Return the [x, y] coordinate for the center point of the cell that contains the specified text.  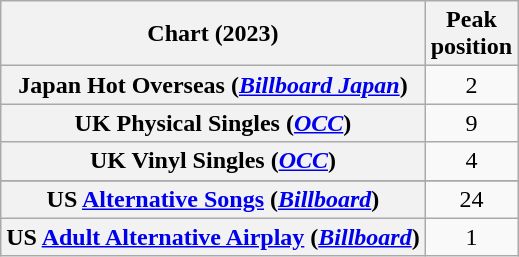
9 [471, 123]
1 [471, 237]
24 [471, 199]
US Adult Alternative Airplay (Billboard) [213, 237]
UK Physical Singles (OCC) [213, 123]
4 [471, 161]
Chart (2023) [213, 34]
2 [471, 85]
US Alternative Songs (Billboard) [213, 199]
Japan Hot Overseas (Billboard Japan) [213, 85]
UK Vinyl Singles (OCC) [213, 161]
Peakposition [471, 34]
